Output the [x, y] coordinate of the center of the cell containing the given text.  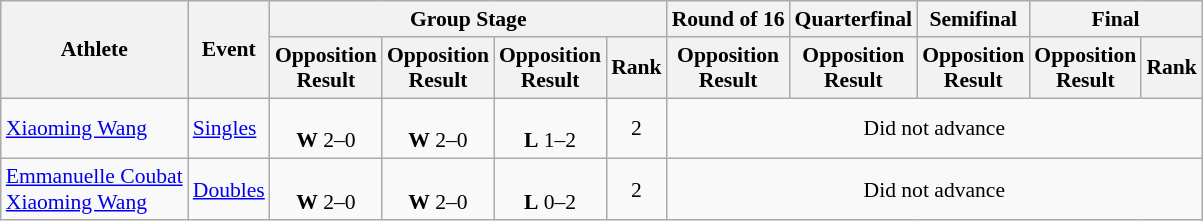
Event [229, 50]
Singles [229, 128]
Quarterfinal [854, 19]
Doubles [229, 190]
L 1–2 [550, 128]
Athlete [94, 50]
Group Stage [468, 19]
Round of 16 [728, 19]
Emmanuelle CoubatXiaoming Wang [94, 190]
Semifinal [973, 19]
Xiaoming Wang [94, 128]
Final [1116, 19]
L 0–2 [550, 190]
